Pinpoint the cell where the given text exists, returning its (x, y) midpoint coordinate. 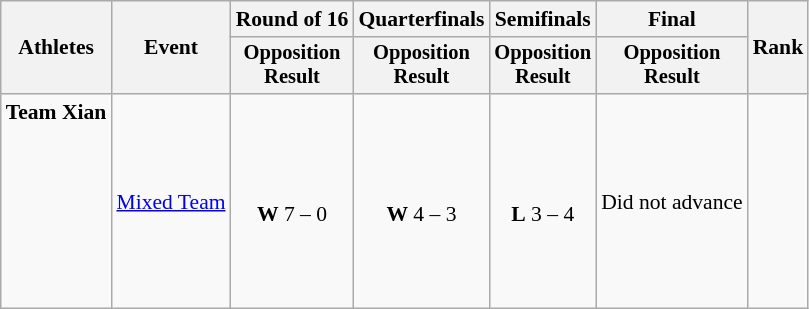
W 4 – 3 (421, 201)
Round of 16 (292, 19)
Athletes (56, 48)
L 3 – 4 (542, 201)
Semifinals (542, 19)
Rank (778, 48)
Event (170, 48)
Did not advance (672, 201)
Quarterfinals (421, 19)
W 7 – 0 (292, 201)
Team Xian (56, 201)
Mixed Team (170, 201)
Final (672, 19)
